Detect which cell encompasses the target text, then output its (X, Y) center coordinate. 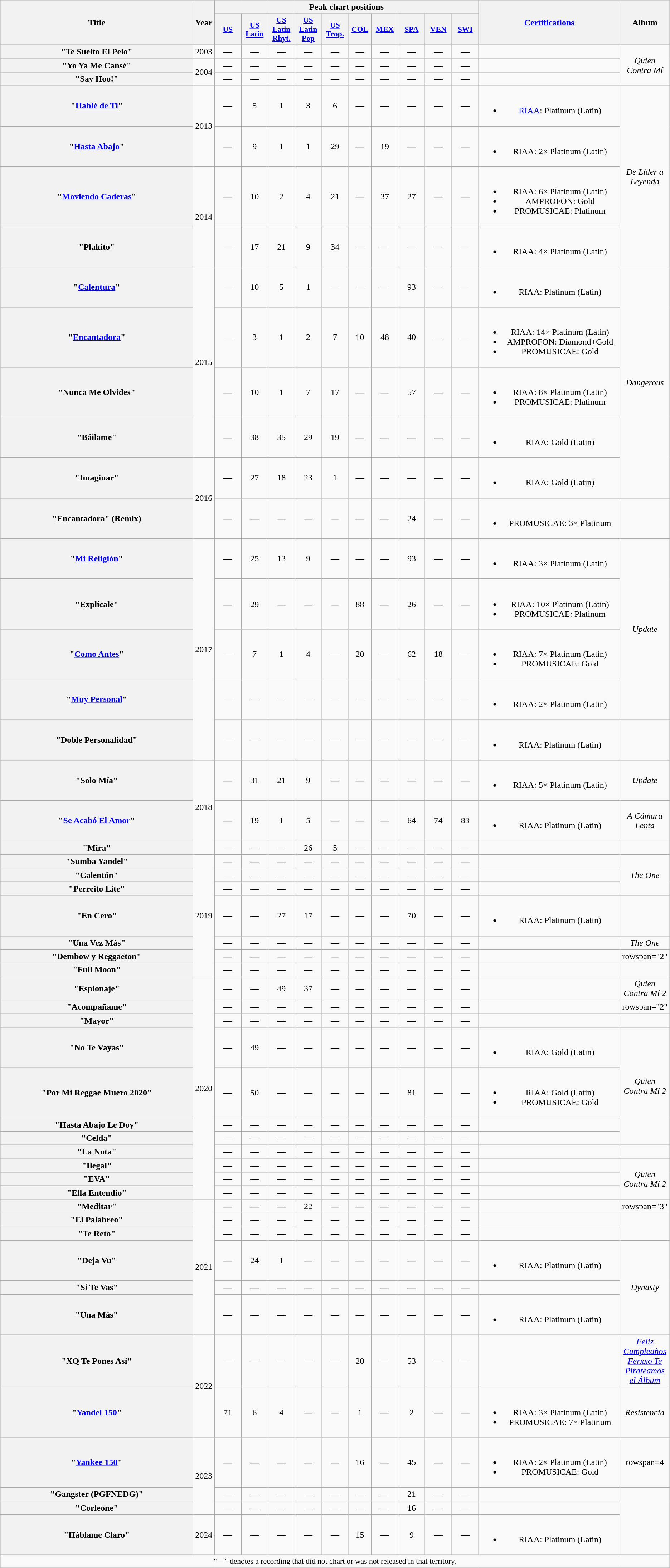
RIAA: 8× Platinum (Latin)PROMUSICAE: Platinum (549, 392)
Feliz Cumpleaños Ferxxo Te Pirateamos el Álbum (645, 1361)
57 (412, 392)
RIAA: 2× Platinum (Latin)PROMUSICAE: Gold (549, 1462)
USLatin (255, 29)
34 (335, 247)
40 (412, 337)
"Say Hoo!" (97, 79)
2013 (204, 126)
25 (255, 559)
"Encantadora" (97, 337)
US (228, 29)
"Háblame Claro" (97, 1535)
"Deja Vu" (97, 1261)
2023 (204, 1476)
A Cámara Lenta (645, 821)
83 (465, 821)
Album (645, 23)
VEN (438, 29)
2020 (204, 1088)
2019 (204, 916)
"Espionaje" (97, 988)
SWI (465, 29)
Title (97, 23)
2014 (204, 217)
2015 (204, 362)
2003 (204, 52)
RIAA: 7× Platinum (Latin)PROMUSICAE: Gold (549, 654)
"Como Antes" (97, 654)
71 (228, 1412)
2022 (204, 1386)
"Perreito Lite" (97, 889)
"Te Suelto El Pelo" (97, 52)
"—" denotes a recording that did not chart or was not released in that territory. (335, 1562)
"No Te Vayas" (97, 1047)
Dangerous (645, 382)
"XQ Te Pones Así" (97, 1361)
Year (204, 23)
2004 (204, 72)
rowspan="3" (645, 1206)
"Full Moon" (97, 970)
"Celda" (97, 1138)
74 (438, 821)
RIAA: 6× Platinum (Latin)AMPROFON: GoldPROMUSICAE: Platinum (549, 197)
48 (385, 337)
Resistencia (645, 1412)
35 (281, 437)
"Calentura" (97, 287)
"Yo Ya Me Cansé" (97, 65)
"Si Te Vas" (97, 1288)
US Latin Rhyt. (281, 29)
SPA (412, 29)
13 (281, 559)
"Imaginar" (97, 478)
"Sumba Yandel" (97, 861)
70 (412, 916)
"Muy Personal" (97, 699)
"Ella Entendio" (97, 1193)
Certifications (549, 23)
"Una Vez Más" (97, 943)
"Yankee 150" (97, 1462)
"Yandel 150" (97, 1412)
MEX (385, 29)
2016 (204, 498)
"Por Mi Reggae Muero 2020" (97, 1093)
"Mira" (97, 848)
RIAA: 5× Platinum (Latin) (549, 781)
22 (309, 1206)
"Te Reto" (97, 1234)
2021 (204, 1267)
23 (309, 478)
RIAA: 3× Platinum (Latin) (549, 559)
53 (412, 1361)
Dynasty (645, 1288)
RIAA: 3× Platinum (Latin)PROMUSICAE: 7× Platinum (549, 1412)
Peak chart positions (346, 7)
"Solo Mía" (97, 781)
"Nunca Me Olvides" (97, 392)
"El Palabreo" (97, 1220)
US LatinPop (309, 29)
"La Nota" (97, 1152)
45 (412, 1462)
USTrop. (335, 29)
"Explícale" (97, 604)
"En Cero" (97, 916)
RIAA: Gold (Latin)PROMUSICAE: Gold (549, 1093)
rowspan=4 (645, 1462)
RIAA: 4× Platinum (Latin) (549, 247)
2024 (204, 1535)
Quien Contra Mí (645, 65)
"Ilegal" (97, 1166)
"Una Más" (97, 1314)
81 (412, 1093)
"Encantadora" (Remix) (97, 518)
"Plakito" (97, 247)
RIAA: 14× Platinum (Latin)AMPROFON: Diamond+GoldPROMUSICAE: Gold (549, 337)
"Hasta Abajo" (97, 147)
"Hablé de Ti" (97, 106)
2018 (204, 807)
"Mayor" (97, 1020)
"Se Acabó El Amor" (97, 821)
"Meditar" (97, 1206)
"Dembow y Reggaeton" (97, 956)
"Moviendo Caderas" (97, 197)
"Mi Religión" (97, 559)
88 (360, 604)
"Doble Personalidad" (97, 740)
15 (360, 1535)
"Corleone" (97, 1508)
31 (255, 781)
38 (255, 437)
"Hasta Abajo Le Doy" (97, 1124)
De Líder a Leyenda (645, 176)
64 (412, 821)
50 (255, 1093)
"Báilame" (97, 437)
"Acompañame" (97, 1007)
COL (360, 29)
2017 (204, 649)
"EVA" (97, 1179)
"Calentón" (97, 875)
RIAA: 10× Platinum (Latin)PROMUSICAE: Platinum (549, 604)
PROMUSICAE: 3× Platinum (549, 518)
"Gangster (PGFNEDG)" (97, 1494)
62 (412, 654)
